Extract the [X, Y] coordinate from the center of the cell holding the provided text.  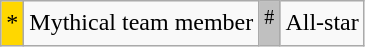
* [12, 24]
Mythical team member [142, 24]
# [270, 24]
All-star [322, 24]
